From the cell containing the given text, extract its center point as [X, Y] coordinate. 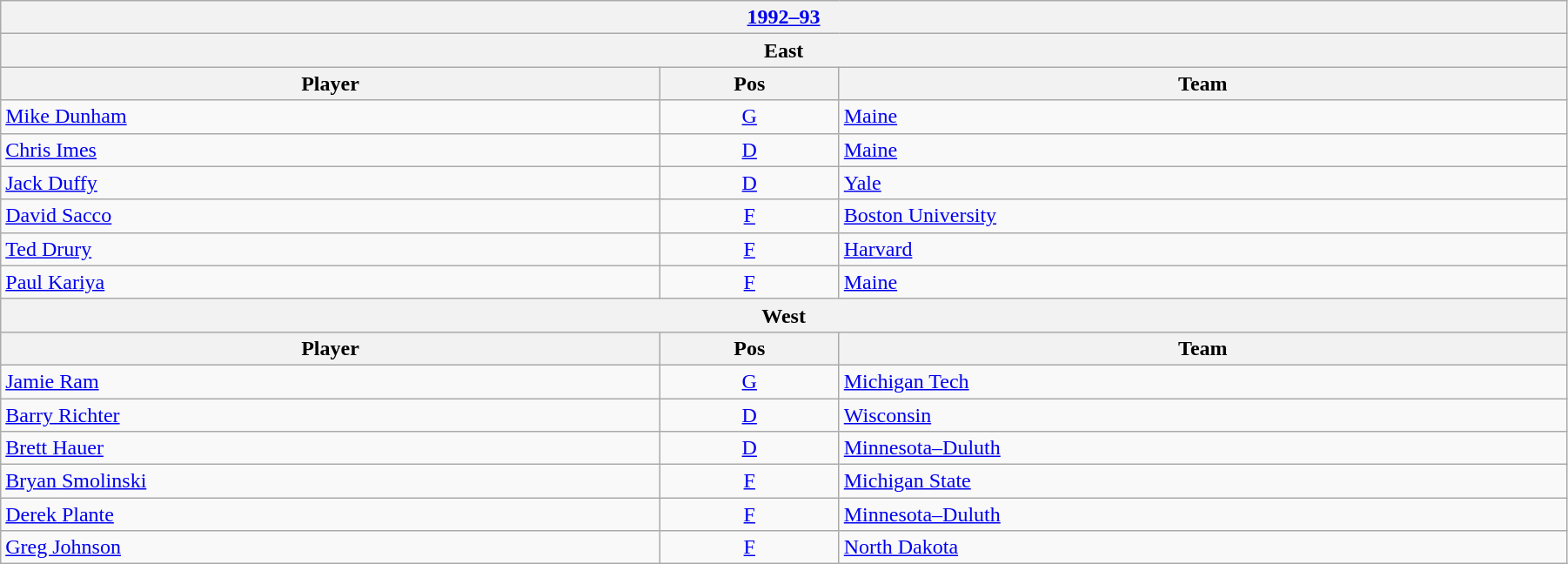
East [784, 50]
David Sacco [331, 216]
Paul Kariya [331, 282]
North Dakota [1203, 547]
Derek Plante [331, 514]
Boston University [1203, 216]
Jamie Ram [331, 381]
Mike Dunham [331, 117]
Wisconsin [1203, 415]
West [784, 315]
Harvard [1203, 249]
Jack Duffy [331, 183]
Michigan Tech [1203, 381]
Barry Richter [331, 415]
Michigan State [1203, 481]
Ted Drury [331, 249]
Greg Johnson [331, 547]
Bryan Smolinski [331, 481]
Yale [1203, 183]
Brett Hauer [331, 448]
1992–93 [784, 17]
Chris Imes [331, 150]
